Output the [x, y] coordinate of the center of the cell containing the given text.  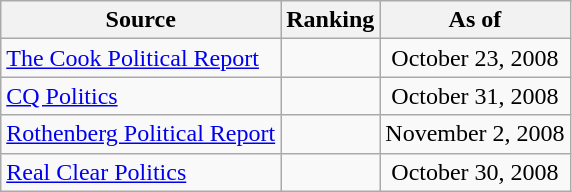
Rothenberg Political Report [141, 134]
Real Clear Politics [141, 172]
Source [141, 20]
CQ Politics [141, 96]
October 30, 2008 [475, 172]
October 23, 2008 [475, 58]
The Cook Political Report [141, 58]
As of [475, 20]
November 2, 2008 [475, 134]
Ranking [330, 20]
October 31, 2008 [475, 96]
